Pinpoint the cell where the given text exists, returning its [x, y] midpoint coordinate. 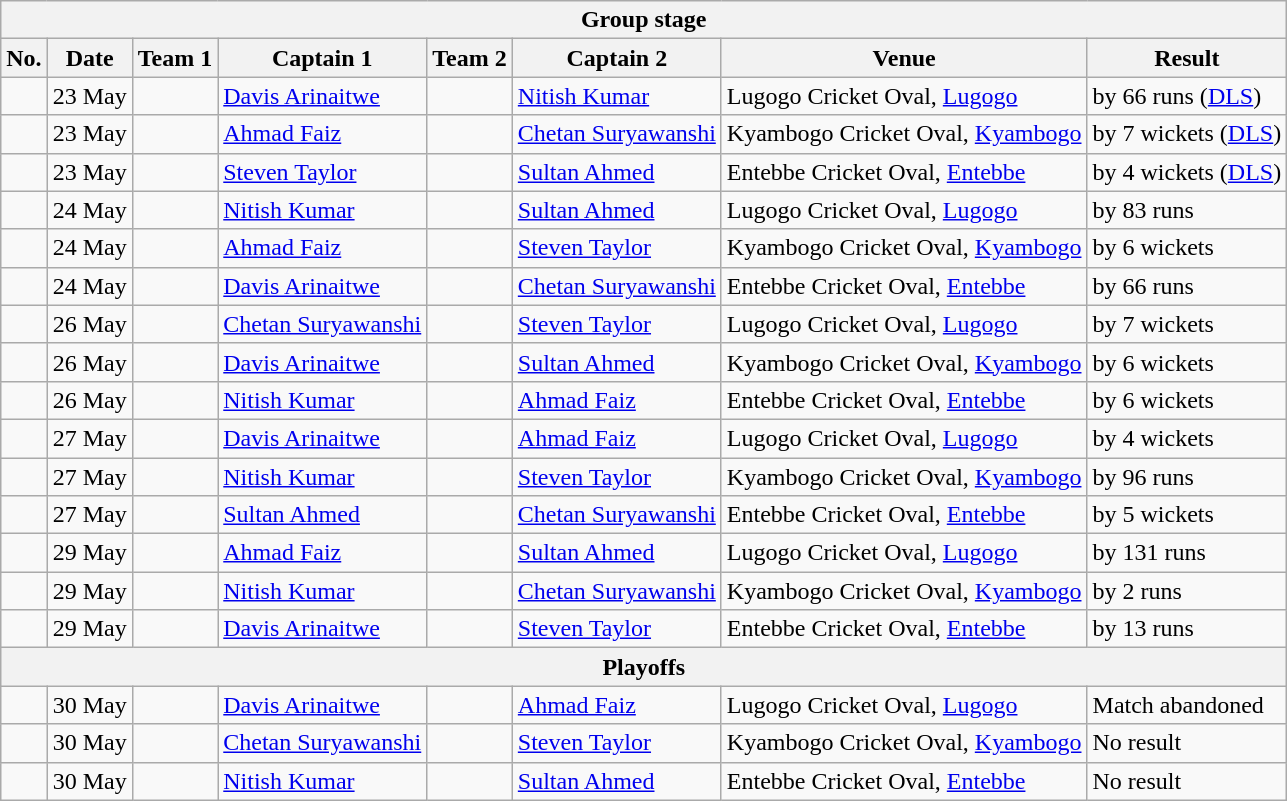
Group stage [644, 20]
by 7 wickets (DLS) [1187, 134]
by 66 runs [1187, 286]
by 131 runs [1187, 553]
by 4 wickets [1187, 438]
by 5 wickets [1187, 515]
Team 1 [175, 58]
Playoffs [644, 667]
No. [24, 58]
Team 2 [470, 58]
Venue [904, 58]
Result [1187, 58]
Captain 2 [616, 58]
by 66 runs (DLS) [1187, 96]
Date [90, 58]
Match abandoned [1187, 705]
by 4 wickets (DLS) [1187, 172]
by 96 runs [1187, 477]
Captain 1 [322, 58]
by 13 runs [1187, 629]
by 83 runs [1187, 210]
by 2 runs [1187, 591]
by 7 wickets [1187, 324]
